Pinpoint the cell where the given text exists, returning its (x, y) midpoint coordinate. 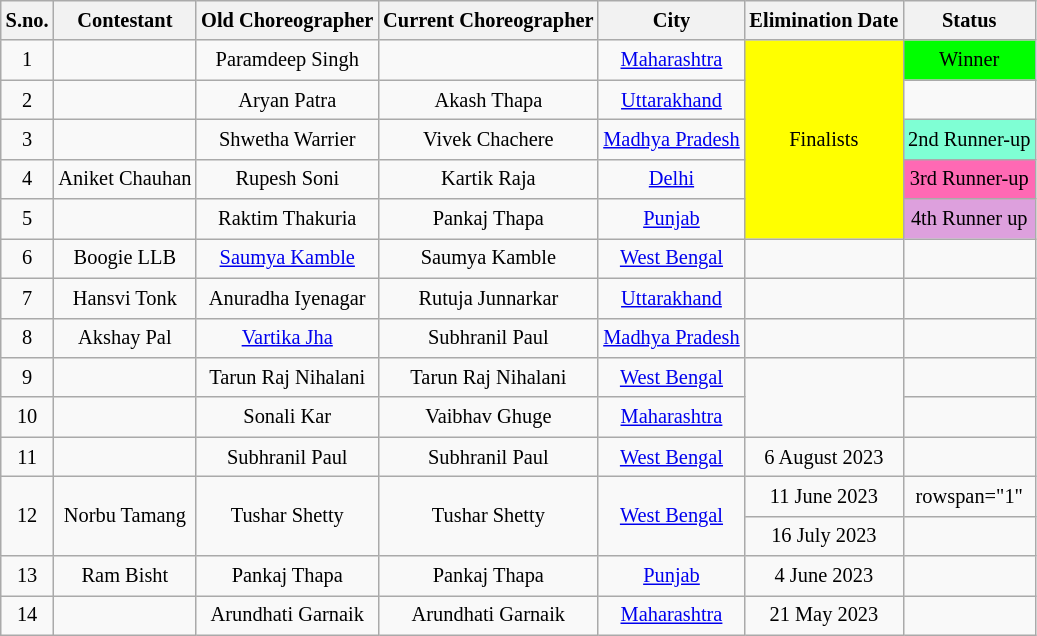
2nd Runner-up (969, 139)
10 (28, 417)
Aryan Patra (287, 100)
Raktim Thakuria (287, 219)
Rutuja Junnarkar (488, 298)
4th Runner up (969, 219)
9 (28, 377)
11 (28, 457)
Delhi (671, 179)
6 August 2023 (824, 457)
16 July 2023 (824, 536)
Paramdeep Singh (287, 60)
Akash Thapa (488, 100)
7 (28, 298)
Finalists (824, 139)
Elimination Date (824, 20)
Status (969, 20)
Aniket Chauhan (124, 179)
Winner (969, 60)
21 May 2023 (824, 615)
14 (28, 615)
6 (28, 258)
4 (28, 179)
Anuradha Iyenagar (287, 298)
8 (28, 338)
Akshay Pal (124, 338)
2 (28, 100)
Norbu Tamang (124, 516)
S.no. (28, 20)
5 (28, 219)
Boogie LLB (124, 258)
Old Choreographer (287, 20)
Ram Bisht (124, 576)
rowspan="1" (969, 496)
12 (28, 516)
Sonali Kar (287, 417)
Kartik Raja (488, 179)
Current Choreographer (488, 20)
City (671, 20)
Shwetha Warrier (287, 139)
Vaibhav Ghuge (488, 417)
11 June 2023 (824, 496)
Vivek Chachere (488, 139)
Contestant (124, 20)
Rupesh Soni (287, 179)
3 (28, 139)
13 (28, 576)
1 (28, 60)
Vartika Jha (287, 338)
Hansvi Tonk (124, 298)
4 June 2023 (824, 576)
3rd Runner-up (969, 179)
